Locate the cell with the specified text and output its (X, Y) center coordinate. 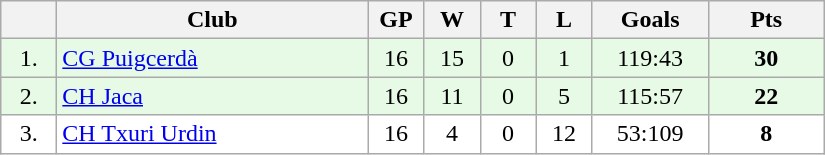
W (452, 20)
119:43 (650, 58)
CG Puigcerdà (212, 58)
L (564, 20)
T (508, 20)
3. (29, 134)
22 (766, 96)
5 (564, 96)
30 (766, 58)
Goals (650, 20)
1 (564, 58)
8 (766, 134)
Pts (766, 20)
11 (452, 96)
15 (452, 58)
12 (564, 134)
1. (29, 58)
53:109 (650, 134)
CH Txuri Urdin (212, 134)
CH Jaca (212, 96)
Club (212, 20)
4 (452, 134)
GP (396, 20)
115:57 (650, 96)
2. (29, 96)
